Determine the [X, Y] coordinate at the center of the cell enclosing the given text.  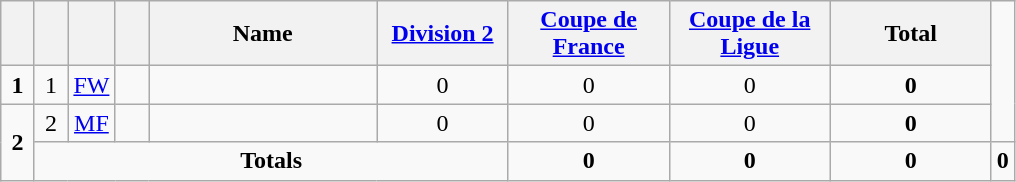
Coupe de la Ligue [750, 34]
Coupe de France [588, 34]
Name [262, 34]
MF [92, 123]
Total [910, 34]
FW [92, 85]
Totals [271, 161]
Division 2 [442, 34]
